Return the [x, y] coordinate for the center point of the cell that contains the specified text.  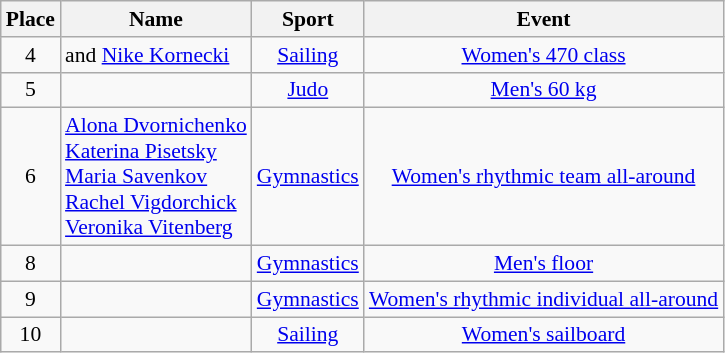
Place [30, 19]
8 [30, 264]
Women's rhythmic individual all-around [544, 299]
9 [30, 299]
Event [544, 19]
Women's sailboard [544, 335]
Sport [308, 19]
6 [30, 177]
Judo [308, 90]
Men's floor [544, 264]
10 [30, 335]
Alona DvornichenkoKaterina PisetskyMaria SavenkovRachel VigdorchickVeronika Vitenberg [156, 177]
4 [30, 55]
Name [156, 19]
5 [30, 90]
and Nike Kornecki [156, 55]
Women's rhythmic team all-around [544, 177]
Women's 470 class [544, 55]
Men's 60 kg [544, 90]
